Scan for the cell matching the given text and deliver its [x, y] coordinate at center. 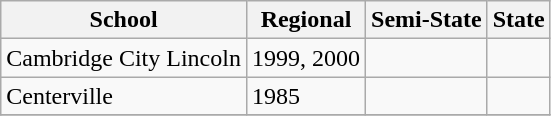
State [518, 20]
1999, 2000 [306, 58]
Regional [306, 20]
School [124, 20]
Semi-State [427, 20]
Centerville [124, 96]
1985 [306, 96]
Cambridge City Lincoln [124, 58]
